Find where the given text appears and provide that cell's center as (X, Y) coordinate. 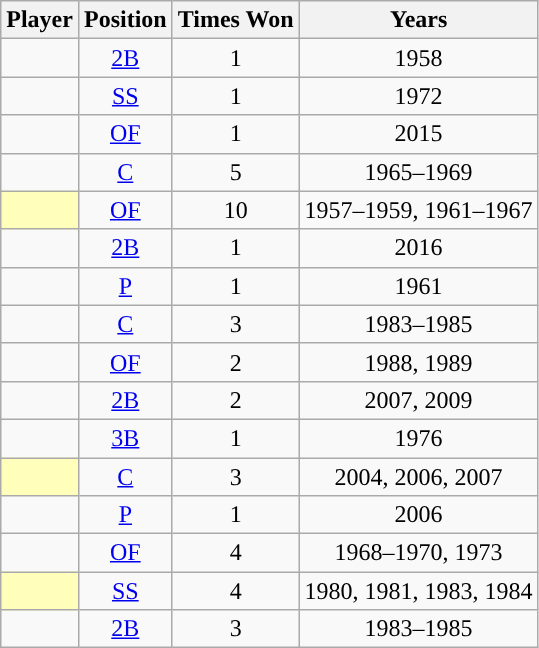
2015 (418, 134)
1988, 1989 (418, 362)
3B (125, 438)
2007, 2009 (418, 400)
10 (236, 210)
2006 (418, 515)
1980, 1981, 1983, 1984 (418, 591)
1972 (418, 96)
1958 (418, 58)
1976 (418, 438)
Position (125, 20)
Player (40, 20)
Times Won (236, 20)
1965–1969 (418, 172)
2004, 2006, 2007 (418, 477)
1961 (418, 286)
Years (418, 20)
1968–1970, 1973 (418, 553)
2016 (418, 248)
5 (236, 172)
1957–1959, 1961–1967 (418, 210)
